Detect which cell encompasses the target text, then output its [x, y] center coordinate. 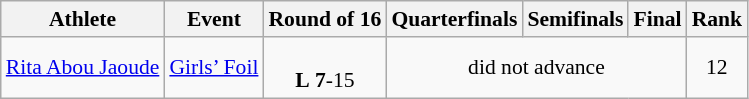
12 [718, 68]
Rank [718, 19]
Round of 16 [324, 19]
did not advance [536, 68]
L 7-15 [324, 68]
Final [657, 19]
Event [214, 19]
Rita Abou Jaoude [83, 68]
Athlete [83, 19]
Girls’ Foil [214, 68]
Semifinals [575, 19]
Quarterfinals [454, 19]
